Determine the (X, Y) coordinate at the center of the cell enclosing the given text.  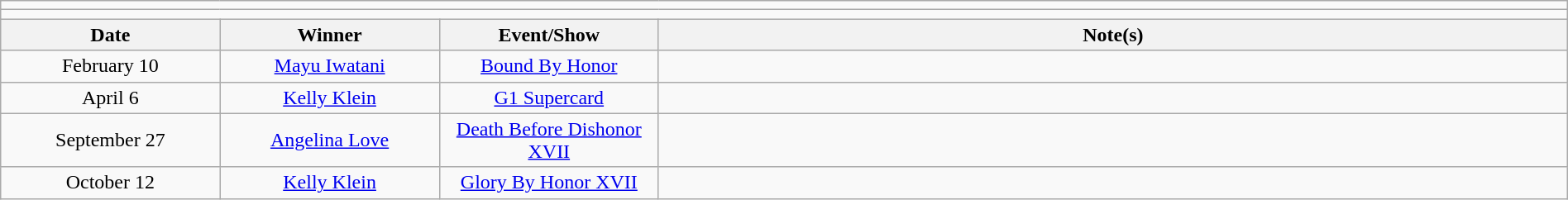
Bound By Honor (549, 66)
Winner (329, 35)
Event/Show (549, 35)
Death Before Dishonor XVII (549, 140)
April 6 (111, 98)
G1 Supercard (549, 98)
Date (111, 35)
Glory By Honor XVII (549, 183)
Angelina Love (329, 140)
Note(s) (1113, 35)
Mayu Iwatani (329, 66)
September 27 (111, 140)
October 12 (111, 183)
February 10 (111, 66)
